Identify which cell holds the provided text, then report its [X, Y] central coordinate. 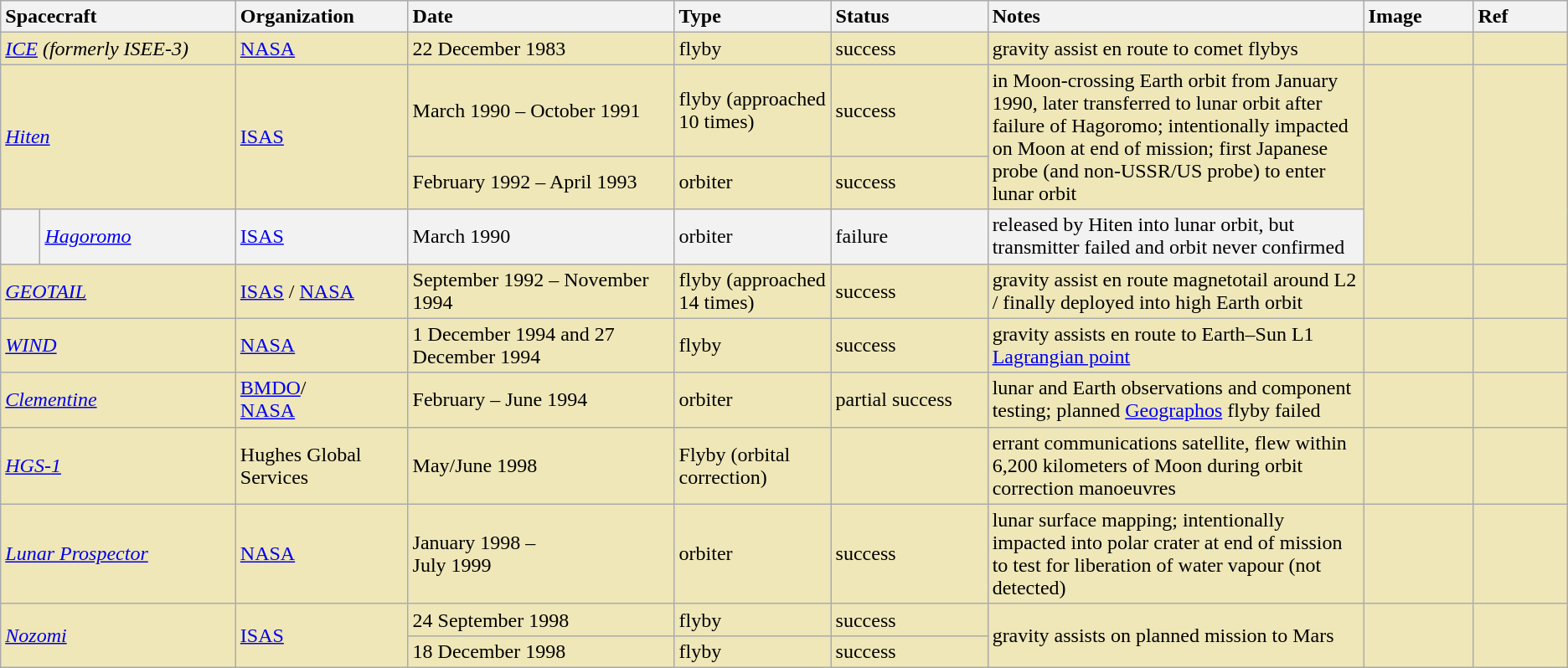
partial success [910, 400]
Nozomi [119, 635]
ICE (formerly ISEE-3) [119, 49]
GEOTAIL [119, 291]
released by Hiten into lunar orbit, but transmitter failed and orbit never confirmed [1176, 236]
Status [910, 17]
1 December 1994 and 27 December 1994 [541, 345]
gravity assist en route magnetotail around L2 / finally deployed into high Earth orbit [1176, 291]
Date [541, 17]
Hagoromo [137, 236]
March 1990 – October 1991 [541, 110]
22 December 1983 [541, 49]
BMDO/ NASA [322, 400]
flyby (approached 14 times) [752, 291]
Lunar Prospector [119, 554]
Organization [322, 17]
Hiten [119, 137]
Ref [1520, 17]
errant communications satellite, flew within 6,200 kilometers of Moon during orbit correction manoeuvres [1176, 465]
lunar surface mapping; intentionally impacted into polar crater at end of mission to test for liberation of water vapour (not detected) [1176, 554]
WIND [119, 345]
February – June 1994 [541, 400]
Hughes Global Services [322, 465]
gravity assists en route to Earth–Sun L1 Lagrangian point [1176, 345]
September 1992 – November 1994 [541, 291]
lunar and Earth observations and component testing; planned Geographos flyby failed [1176, 400]
failure [910, 236]
January 1998 –July 1999 [541, 554]
gravity assists on planned mission to Mars [1176, 635]
February 1992 – April 1993 [541, 182]
Spacecraft [119, 17]
flyby (approached 10 times) [752, 110]
Image [1419, 17]
Flyby (orbital correction) [752, 465]
Clementine [119, 400]
HGS-1 [119, 465]
Type [752, 17]
gravity assist en route to comet flybys [1176, 49]
Notes [1176, 17]
24 September 1998 [541, 619]
ISAS / NASA [322, 291]
May/June 1998 [541, 465]
18 December 1998 [541, 651]
March 1990 [541, 236]
